Capture the cell that displays the provided text and extract its (x, y) central coordinate. 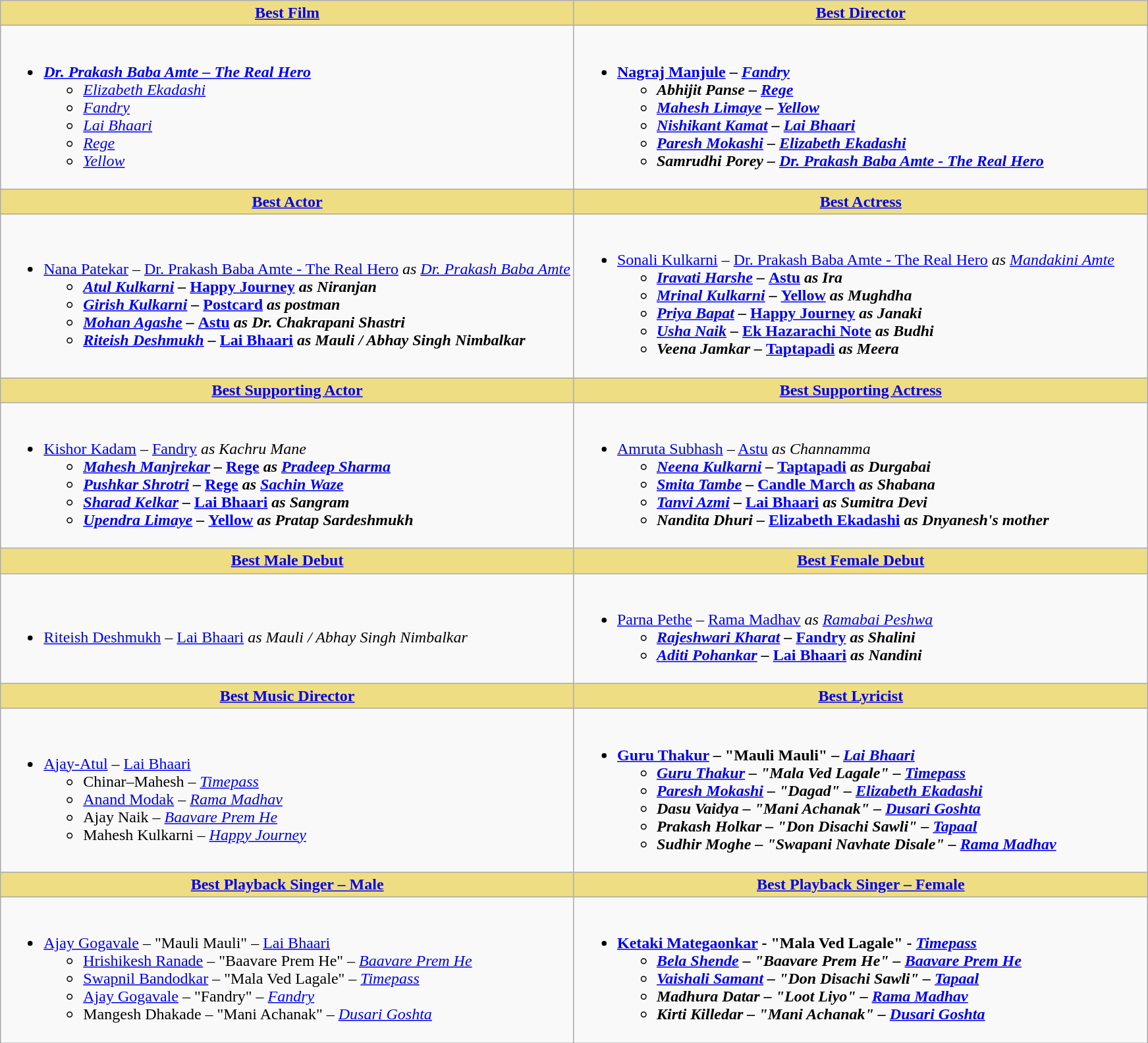
Best Music Director (287, 696)
Ajay-Atul – Lai BhaariChinar–Mahesh – TimepassAnand Modak – Rama MadhavAjay Naik – Baavare Prem HeMahesh Kulkarni – Happy Journey (287, 790)
Best Actor (287, 202)
Parna Pethe – Rama Madhav as Ramabai PeshwaRajeshwari Kharat – Fandry as ShaliniAditi Pohankar – Lai Bhaari as Nandini (860, 629)
Best Supporting Actress (860, 390)
Best Playback Singer – Female (860, 884)
Dr. Prakash Baba Amte – The Real HeroElizabeth EkadashiFandryLai BhaariRegeYellow (287, 107)
Best Supporting Actor (287, 390)
Best Male Debut (287, 561)
Best Director (860, 13)
Best Film (287, 13)
Best Female Debut (860, 561)
Best Lyricist (860, 696)
Best Actress (860, 202)
Best Playback Singer – Male (287, 884)
Riteish Deshmukh – Lai Bhaari as Mauli / Abhay Singh Nimbalkar (287, 629)
